Find where the given text appears and provide that cell's center as (X, Y) coordinate. 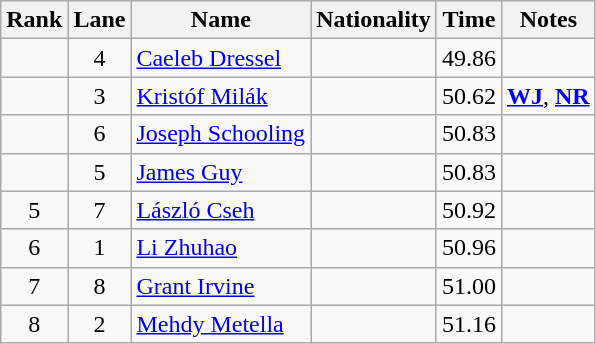
51.16 (468, 324)
4 (100, 58)
Lane (100, 20)
Nationality (374, 20)
Grant Irvine (221, 286)
László Cseh (221, 210)
1 (100, 248)
2 (100, 324)
50.62 (468, 96)
Name (221, 20)
WJ, NR (548, 96)
Rank (34, 20)
3 (100, 96)
49.86 (468, 58)
Notes (548, 20)
Time (468, 20)
50.96 (468, 248)
James Guy (221, 172)
Mehdy Metella (221, 324)
Joseph Schooling (221, 134)
Kristóf Milák (221, 96)
51.00 (468, 286)
Caeleb Dressel (221, 58)
Li Zhuhao (221, 248)
50.92 (468, 210)
